Return the [X, Y] coordinate for the center point of the cell that contains the specified text.  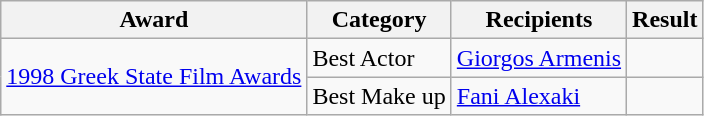
Category [379, 20]
Best Actor [379, 58]
Result [665, 20]
Recipients [538, 20]
Best Make up [379, 96]
Giorgos Armenis [538, 58]
Award [154, 20]
1998 Greek State Film Awards [154, 77]
Fani Alexaki [538, 96]
